For the text-containing cell, return its midpoint in (x, y) coordinate format. 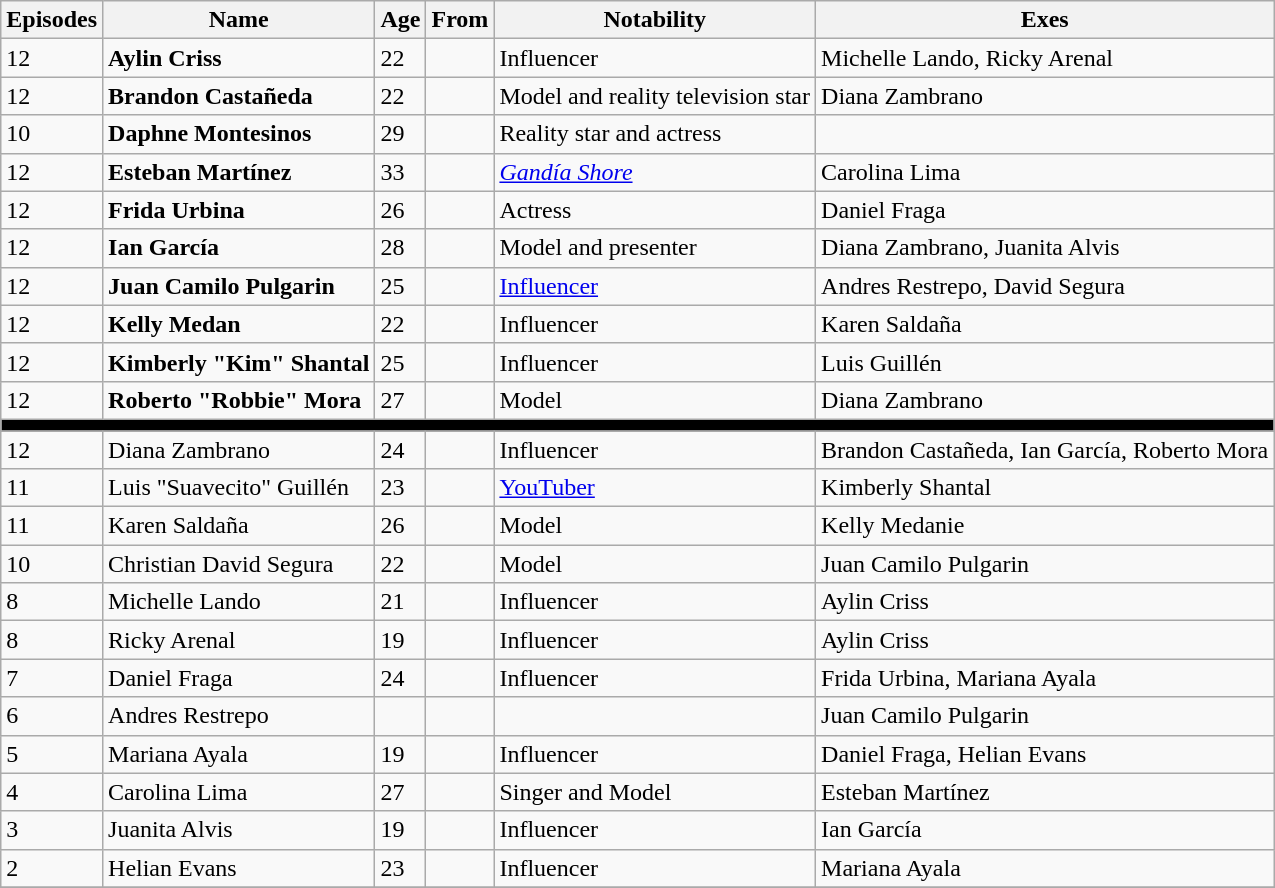
7 (52, 678)
Kelly Medanie (1045, 526)
Michelle Lando, Ricky Arenal (1045, 58)
3 (52, 830)
From (460, 20)
Episodes (52, 20)
Juanita Alvis (239, 830)
Luis "Suavecito" Guillén (239, 488)
Brandon Castañeda, Ian García, Roberto Mora (1045, 449)
Christian David Segura (239, 564)
Frida Urbina, Mariana Ayala (1045, 678)
Helian Evans (239, 868)
Brandon Castañeda (239, 96)
Kelly Medan (239, 324)
Andres Restrepo (239, 716)
Singer and Model (655, 792)
28 (400, 248)
4 (52, 792)
Ricky Arenal (239, 640)
Age (400, 20)
Andres Restrepo, David Segura (1045, 286)
Daniel Fraga, Helian Evans (1045, 754)
Reality star and actress (655, 134)
Model and reality television star (655, 96)
Diana Zambrano, Juanita Alvis (1045, 248)
6 (52, 716)
Kimberly "Kim" Shantal (239, 362)
Model and presenter (655, 248)
Frida Urbina (239, 210)
Roberto "Robbie" Mora (239, 400)
YouTuber (655, 488)
Luis Guillén (1045, 362)
2 (52, 868)
Gandía Shore (655, 172)
33 (400, 172)
21 (400, 602)
Actress (655, 210)
Daphne Montesinos (239, 134)
Michelle Lando (239, 602)
Exes (1045, 20)
Notability (655, 20)
5 (52, 754)
Name (239, 20)
29 (400, 134)
Kimberly Shantal (1045, 488)
